Extract the (X, Y) coordinate from the center of the cell holding the provided text.  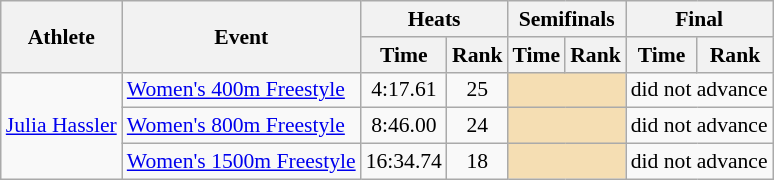
Julia Hassler (62, 126)
18 (478, 162)
16:34.74 (404, 162)
24 (478, 126)
Women's 800m Freestyle (242, 126)
25 (478, 90)
Final (700, 19)
Heats (434, 19)
Semifinals (567, 19)
Athlete (62, 36)
Women's 1500m Freestyle (242, 162)
Event (242, 36)
Women's 400m Freestyle (242, 90)
4:17.61 (404, 90)
8:46.00 (404, 126)
